Output the (x, y) coordinate of the center of the cell containing the given text.  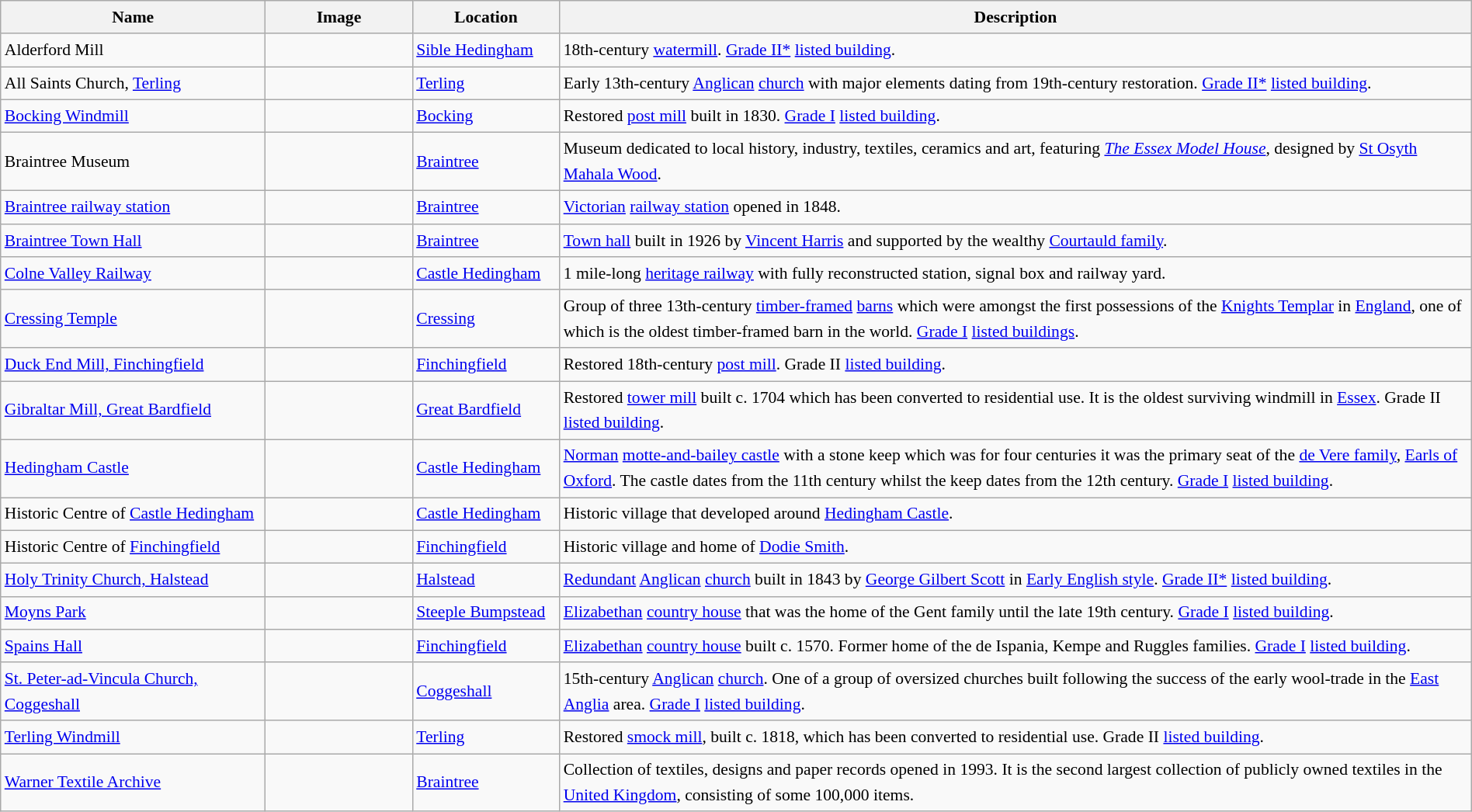
Gibraltar Mill, Great Bardfield (134, 410)
Moyns Park (134, 613)
Braintree railway station (134, 208)
Restored post mill built in 1830. Grade I listed building. (1015, 116)
Duck End Mill, Finchingfield (134, 365)
Location (486, 17)
Terling Windmill (134, 737)
Coggeshall (486, 691)
Hedingham Castle (134, 469)
Early 13th-century Anglican church with major elements dating from 19th-century restoration. Grade II* listed building. (1015, 84)
Great Bardfield (486, 410)
Warner Textile Archive (134, 783)
Historic Centre of Castle Hedingham (134, 514)
18th-century watermill. Grade II* listed building. (1015, 51)
Alderford Mill (134, 51)
Town hall built in 1926 by Vincent Harris and supported by the wealthy Courtauld family. (1015, 241)
Cressing Temple (134, 320)
Redundant Anglican church built in 1843 by George Gilbert Scott in Early English style. Grade II* listed building. (1015, 581)
All Saints Church, Terling (134, 84)
Historic village and home of Dodie Smith. (1015, 547)
Holy Trinity Church, Halstead (134, 581)
Halstead (486, 581)
Image (338, 17)
Restored smock mill, built c. 1818, which has been converted to residential use. Grade II listed building. (1015, 737)
1 mile-long heritage railway with fully reconstructed station, signal box and railway yard. (1015, 273)
Historic Centre of Finchingfield (134, 547)
Description (1015, 17)
Restored 18th-century post mill. Grade II listed building. (1015, 365)
St. Peter-ad-Vincula Church, Coggeshall (134, 691)
Colne Valley Railway (134, 273)
Elizabethan country house that was the home of the Gent family until the late 19th century. Grade I listed building. (1015, 613)
Museum dedicated to local history, industry, textiles, ceramics and art, featuring The Essex Model House, designed by St Osyth Mahala Wood. (1015, 161)
Sible Hedingham (486, 51)
Bocking (486, 116)
Victorian railway station opened in 1848. (1015, 208)
Spains Hall (134, 646)
Braintree Town Hall (134, 241)
Steeple Bumpstead (486, 613)
Name (134, 17)
Elizabethan country house built c. 1570. Former home of the de Ispania, Kempe and Ruggles families. Grade I listed building. (1015, 646)
Historic village that developed around Hedingham Castle. (1015, 514)
Braintree Museum (134, 161)
Bocking Windmill (134, 116)
Cressing (486, 320)
